Scan for the cell matching the given text and deliver its (X, Y) coordinate at center. 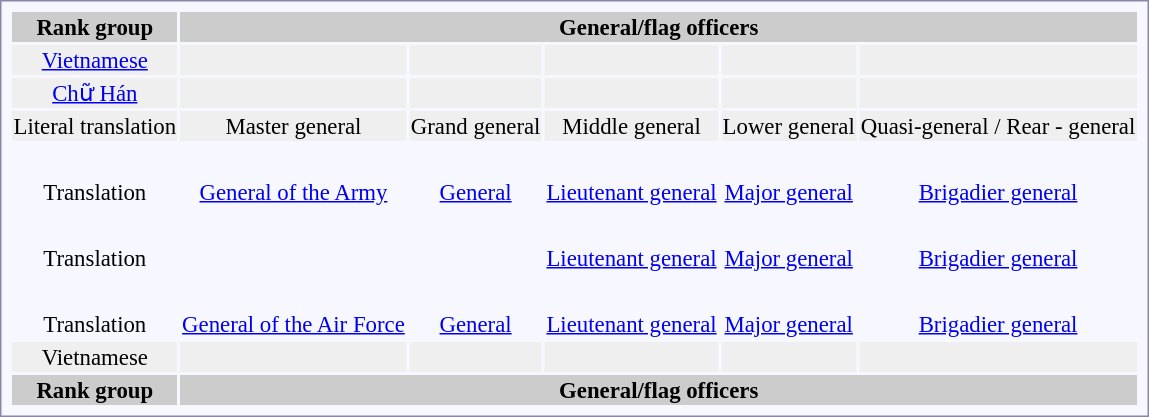
Chữ Hán (95, 93)
Quasi-general / Rear - general (998, 126)
Master general (294, 126)
General of the Air Force (294, 324)
Literal translation (95, 126)
Lower general (788, 126)
General of the Army (294, 192)
Grand general (476, 126)
Middle general (632, 126)
